Search for the cell housing the specified text and yield its [X, Y] center coordinate. 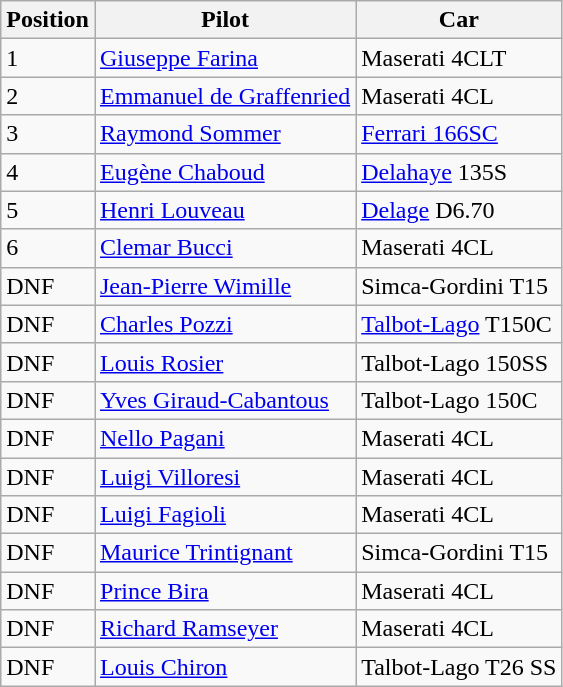
Delahaye 135S [459, 172]
Maserati 4CLT [459, 58]
Talbot-Lago T26 SS [459, 667]
1 [48, 58]
Charles Pozzi [224, 324]
Talbot-Lago 150SS [459, 362]
Yves Giraud-Cabantous [224, 400]
Eugène Chaboud [224, 172]
5 [48, 210]
6 [48, 248]
4 [48, 172]
Ferrari 166SC [459, 134]
Giuseppe Farina [224, 58]
Maurice Trintignant [224, 553]
Position [48, 20]
Prince Bira [224, 591]
Car [459, 20]
Talbot-Lago T150C [459, 324]
Delage D6.70 [459, 210]
Jean-Pierre Wimille [224, 286]
Louis Chiron [224, 667]
Luigi Fagioli [224, 515]
Luigi Villoresi [224, 477]
2 [48, 96]
Nello Pagani [224, 438]
Emmanuel de Graffenried [224, 96]
Pilot [224, 20]
Richard Ramseyer [224, 629]
Clemar Bucci [224, 248]
3 [48, 134]
Talbot-Lago 150C [459, 400]
Henri Louveau [224, 210]
Louis Rosier [224, 362]
Raymond Sommer [224, 134]
